Output the (x, y) coordinate of the center of the cell containing the given text.  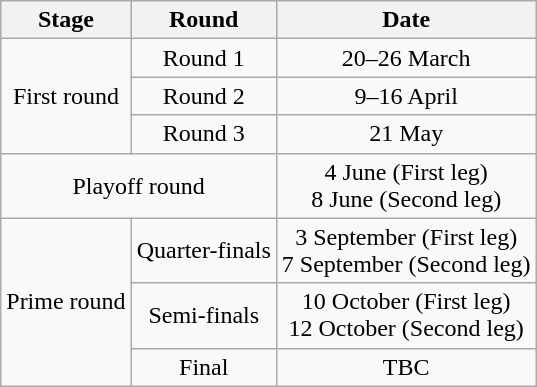
20–26 March (406, 58)
Round 3 (204, 134)
TBC (406, 367)
Playoff round (139, 186)
9–16 April (406, 96)
First round (66, 96)
Round 1 (204, 58)
21 May (406, 134)
Quarter-finals (204, 250)
Date (406, 20)
Round (204, 20)
Final (204, 367)
Prime round (66, 302)
Semi-finals (204, 316)
Stage (66, 20)
Round 2 (204, 96)
3 September (First leg)7 September (Second leg) (406, 250)
10 October (First leg)12 October (Second leg) (406, 316)
4 June (First leg)8 June (Second leg) (406, 186)
